Search for the cell housing the specified text and yield its [X, Y] center coordinate. 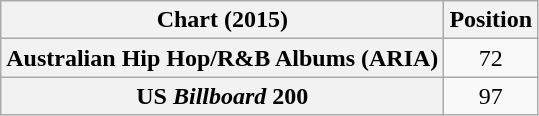
97 [491, 96]
72 [491, 58]
Position [491, 20]
Chart (2015) [222, 20]
US Billboard 200 [222, 96]
Australian Hip Hop/R&B Albums (ARIA) [222, 58]
